Find where the given text appears and provide that cell's center as (x, y) coordinate. 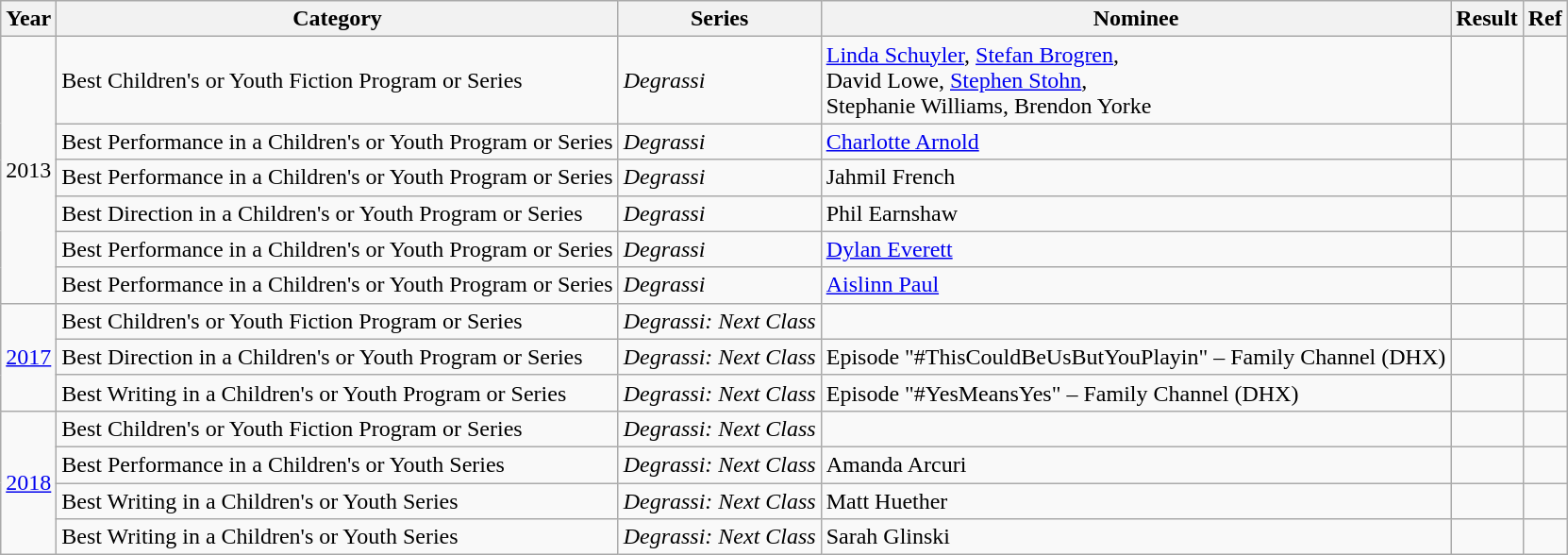
Best Performance in a Children's or Youth Series (338, 464)
Amanda Arcuri (1136, 464)
Sarah Glinski (1136, 537)
Episode "#YesMeansYes" – Family Channel (DHX) (1136, 393)
Category (338, 19)
Phil Earnshaw (1136, 213)
Result (1487, 19)
2013 (28, 170)
Dylan Everett (1136, 249)
Year (28, 19)
Linda Schuyler, Stefan Brogren,David Lowe, Stephen Stohn,Stephanie Williams, Brendon Yorke (1136, 80)
Nominee (1136, 19)
Charlotte Arnold (1136, 142)
Aislinn Paul (1136, 285)
Jahmil French (1136, 177)
Matt Huether (1136, 501)
Series (719, 19)
Ref (1545, 19)
Episode "#ThisCouldBeUsButYouPlayin" – Family Channel (DHX) (1136, 357)
Best Writing in a Children's or Youth Program or Series (338, 393)
2018 (28, 482)
2017 (28, 357)
